Output the [x, y] coordinate of the center of the cell containing the given text.  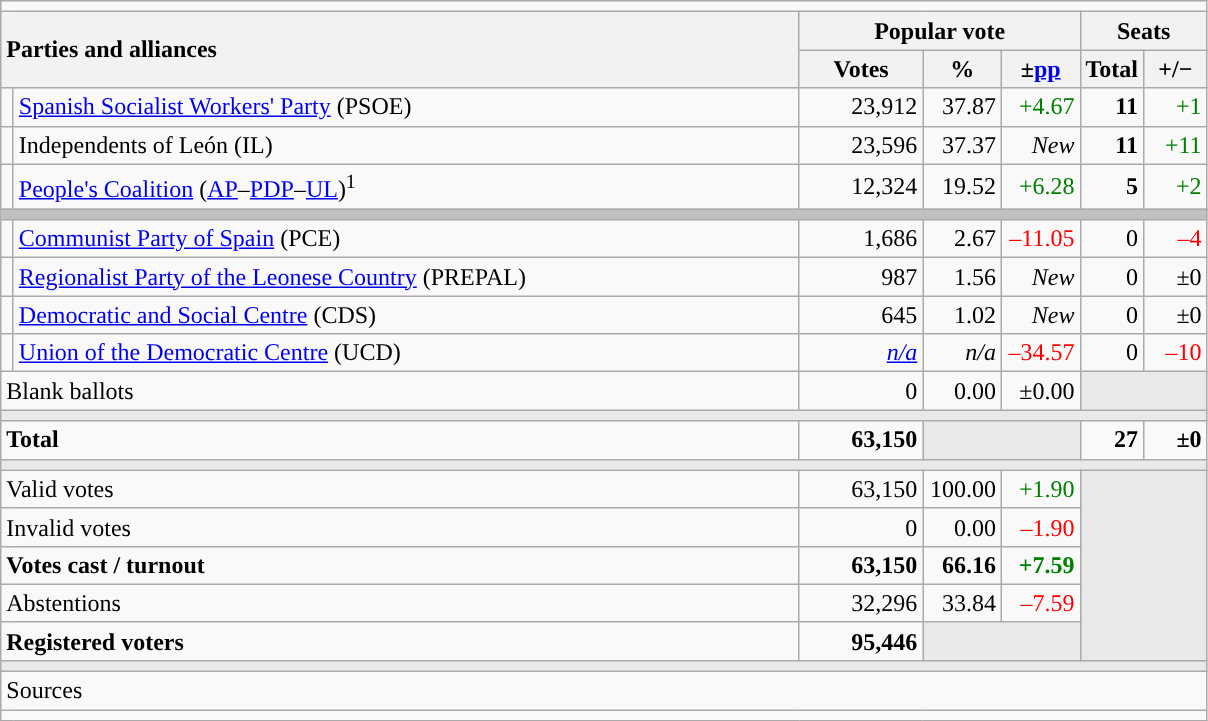
Sources [604, 691]
–34.57 [1040, 353]
Votes cast / turnout [400, 565]
19.52 [962, 186]
23,912 [861, 107]
Invalid votes [400, 527]
645 [861, 315]
Seats [1144, 31]
66.16 [962, 565]
Regionalist Party of the Leonese Country (PREPAL) [406, 277]
Registered voters [400, 641]
People's Coalition (AP–PDP–UL)1 [406, 186]
Votes [861, 69]
2.67 [962, 239]
37.87 [962, 107]
% [962, 69]
95,446 [861, 641]
+11 [1176, 145]
Parties and alliances [400, 50]
±0.00 [1040, 391]
5 [1112, 186]
–11.05 [1040, 239]
+/− [1176, 69]
1,686 [861, 239]
1.02 [962, 315]
–10 [1176, 353]
–7.59 [1040, 603]
+6.28 [1040, 186]
+7.59 [1040, 565]
987 [861, 277]
Popular vote [940, 31]
Union of the Democratic Centre (UCD) [406, 353]
Democratic and Social Centre (CDS) [406, 315]
Blank ballots [400, 391]
+4.67 [1040, 107]
12,324 [861, 186]
Spanish Socialist Workers' Party (PSOE) [406, 107]
–1.90 [1040, 527]
23,596 [861, 145]
+1 [1176, 107]
37.37 [962, 145]
+2 [1176, 186]
±pp [1040, 69]
27 [1112, 440]
Communist Party of Spain (PCE) [406, 239]
1.56 [962, 277]
32,296 [861, 603]
33.84 [962, 603]
–4 [1176, 239]
100.00 [962, 489]
Abstentions [400, 603]
Independents of León (IL) [406, 145]
+1.90 [1040, 489]
Valid votes [400, 489]
